Provide the [x, y] coordinate of the cell's center where the given text is located.  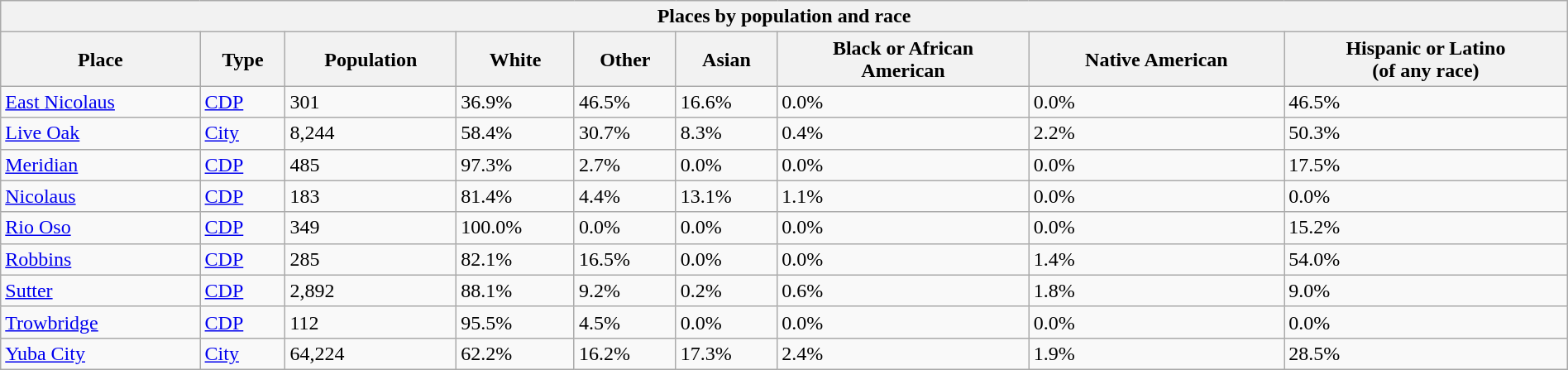
82.1% [516, 259]
349 [370, 228]
Asian [726, 60]
16.5% [625, 259]
Places by population and race [784, 17]
112 [370, 322]
64,224 [370, 353]
White [516, 60]
28.5% [1426, 353]
13.1% [726, 196]
285 [370, 259]
36.9% [516, 102]
30.7% [625, 133]
Other [625, 60]
17.3% [726, 353]
Live Oak [101, 133]
50.3% [1426, 133]
2.4% [903, 353]
Robbins [101, 259]
Type [243, 60]
81.4% [516, 196]
0.4% [903, 133]
54.0% [1426, 259]
183 [370, 196]
4.5% [625, 322]
0.6% [903, 291]
97.3% [516, 165]
2,892 [370, 291]
2.7% [625, 165]
Meridian [101, 165]
1.8% [1156, 291]
9.0% [1426, 291]
16.2% [625, 353]
2.2% [1156, 133]
Population [370, 60]
Rio Oso [101, 228]
Sutter [101, 291]
301 [370, 102]
Black or AfricanAmerican [903, 60]
Trowbridge [101, 322]
485 [370, 165]
100.0% [516, 228]
16.6% [726, 102]
4.4% [625, 196]
9.2% [625, 291]
15.2% [1426, 228]
Nicolaus [101, 196]
88.1% [516, 291]
17.5% [1426, 165]
8,244 [370, 133]
Place [101, 60]
95.5% [516, 322]
1.4% [1156, 259]
62.2% [516, 353]
58.4% [516, 133]
Hispanic or Latino(of any race) [1426, 60]
1.9% [1156, 353]
Native American [1156, 60]
0.2% [726, 291]
8.3% [726, 133]
Yuba City [101, 353]
East Nicolaus [101, 102]
1.1% [903, 196]
